Extract the (x, y) coordinate from the center of the cell holding the provided text.  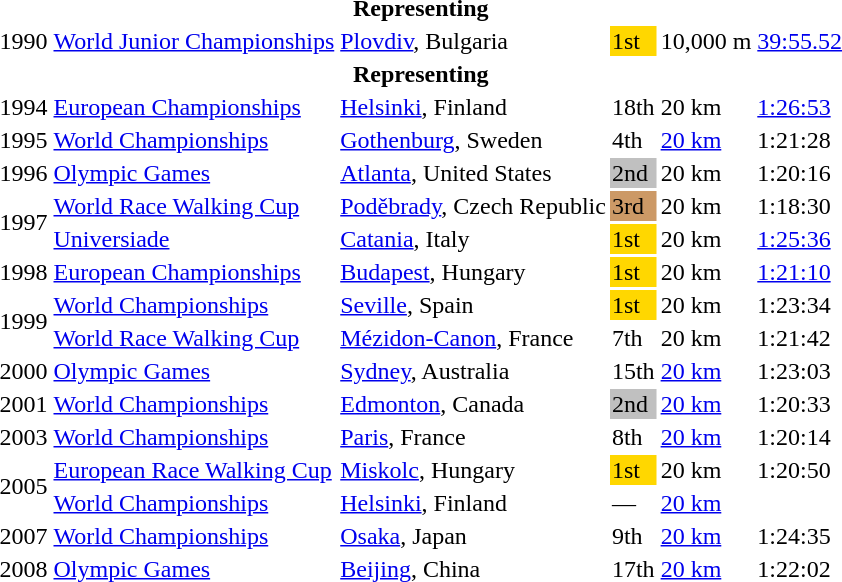
3rd (633, 206)
10,000 m (706, 41)
European Race Walking Cup (194, 470)
Budapest, Hungary (474, 272)
Edmonton, Canada (474, 404)
Miskolc, Hungary (474, 470)
8th (633, 437)
Mézidon-Canon, France (474, 338)
Osaka, Japan (474, 536)
Plovdiv, Bulgaria (474, 41)
— (633, 503)
18th (633, 107)
Sydney, Australia (474, 371)
World Junior Championships (194, 41)
Gothenburg, Sweden (474, 140)
Poděbrady, Czech Republic (474, 206)
Paris, France (474, 437)
4th (633, 140)
Catania, Italy (474, 239)
7th (633, 338)
Atlanta, United States (474, 173)
9th (633, 536)
Universiade (194, 239)
15th (633, 371)
Seville, Spain (474, 305)
